Identify which cell holds the provided text, then report its [X, Y] central coordinate. 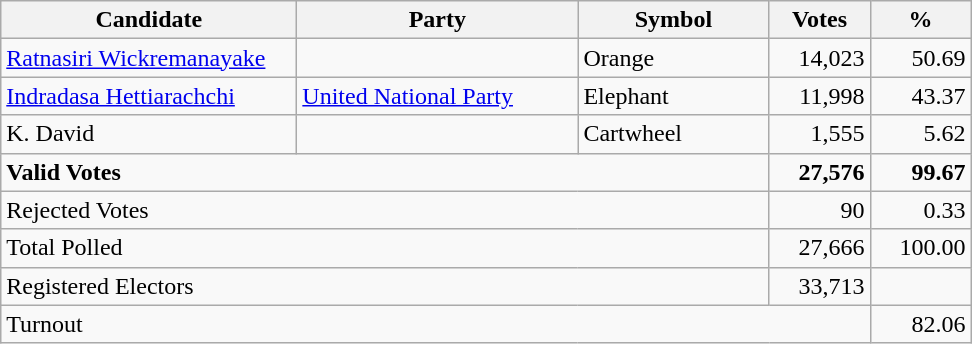
43.37 [920, 96]
99.67 [920, 172]
% [920, 20]
27,666 [820, 248]
K. David [149, 134]
Elephant [674, 96]
Valid Votes [385, 172]
Registered Electors [385, 286]
100.00 [920, 248]
33,713 [820, 286]
Ratnasiri Wickremanayake [149, 58]
5.62 [920, 134]
Symbol [674, 20]
Rejected Votes [385, 210]
1,555 [820, 134]
11,998 [820, 96]
Party [438, 20]
Candidate [149, 20]
Turnout [436, 324]
0.33 [920, 210]
Votes [820, 20]
United National Party [438, 96]
27,576 [820, 172]
Indradasa Hettiarachchi [149, 96]
Cartwheel [674, 134]
Orange [674, 58]
Total Polled [385, 248]
14,023 [820, 58]
50.69 [920, 58]
90 [820, 210]
82.06 [920, 324]
